Determine the [X, Y] coordinate at the center of the cell enclosing the given text.  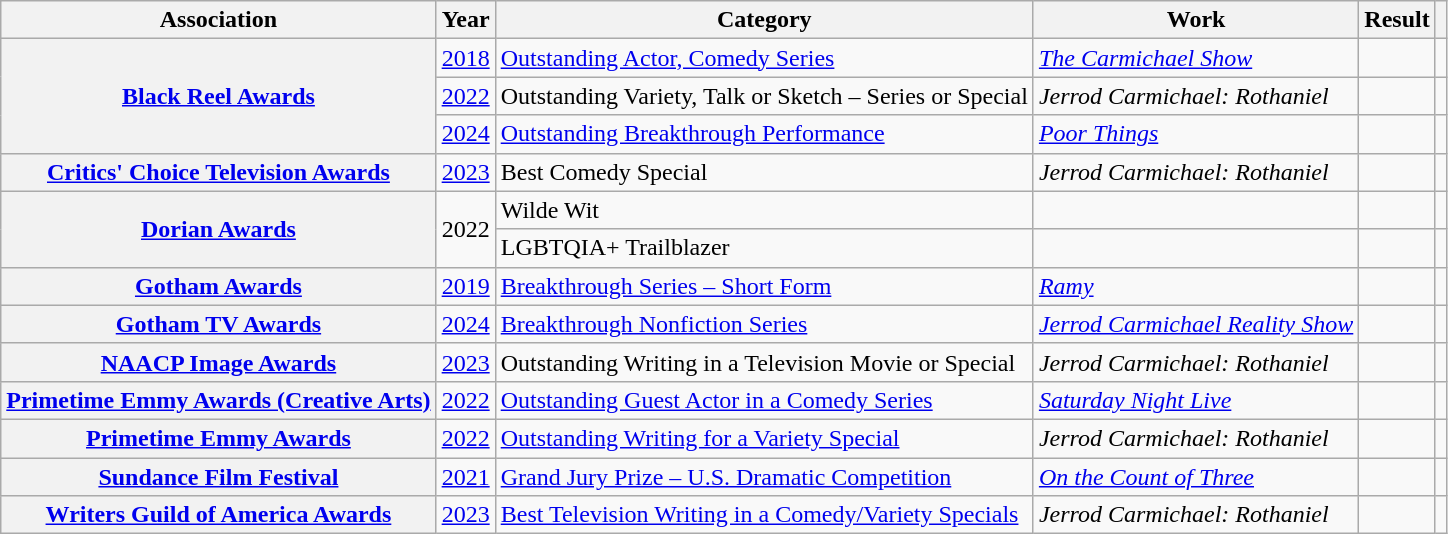
Grand Jury Prize – U.S. Dramatic Competition [764, 477]
Black Reel Awards [218, 96]
Poor Things [1196, 134]
Outstanding Writing in a Television Movie or Special [764, 362]
LGBTQIA+ Trailblazer [764, 248]
2021 [466, 477]
Ramy [1196, 286]
Writers Guild of America Awards [218, 515]
Sundance Film Festival [218, 477]
Jerrod Carmichael Reality Show [1196, 324]
Breakthrough Series – Short Form [764, 286]
Breakthrough Nonfiction Series [764, 324]
2018 [466, 58]
Primetime Emmy Awards (Creative Arts) [218, 400]
Outstanding Breakthrough Performance [764, 134]
Gotham Awards [218, 286]
Dorian Awards [218, 229]
Best Television Writing in a Comedy/Variety Specials [764, 515]
2019 [466, 286]
NAACP Image Awards [218, 362]
Gotham TV Awards [218, 324]
The Carmichael Show [1196, 58]
Best Comedy Special [764, 172]
Year [466, 20]
Saturday Night Live [1196, 400]
Outstanding Variety, Talk or Sketch – Series or Special [764, 96]
Outstanding Guest Actor in a Comedy Series [764, 400]
Outstanding Writing for a Variety Special [764, 438]
Result [1397, 20]
Association [218, 20]
Outstanding Actor, Comedy Series [764, 58]
Primetime Emmy Awards [218, 438]
Work [1196, 20]
Wilde Wit [764, 210]
Category [764, 20]
Critics' Choice Television Awards [218, 172]
On the Count of Three [1196, 477]
